Detect which cell encompasses the target text, then output its (X, Y) center coordinate. 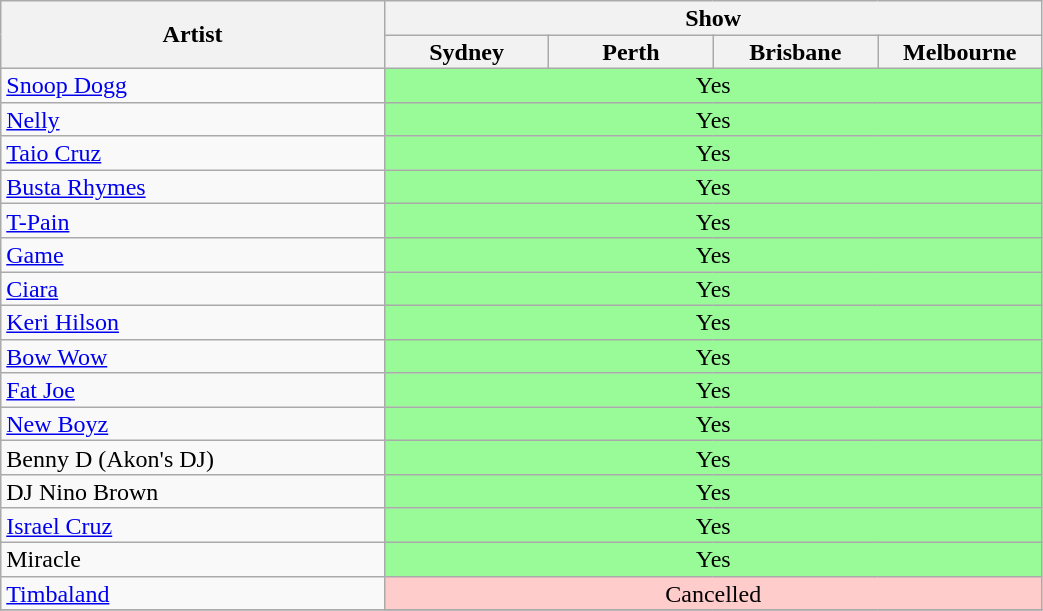
DJ Nino Brown (193, 492)
Timbaland (193, 593)
Fat Joe (193, 390)
Artist (193, 35)
Israel Cruz (193, 525)
Nelly (193, 119)
Brisbane (795, 52)
T-Pain (193, 221)
Keri Hilson (193, 322)
Snoop Dogg (193, 85)
Ciara (193, 289)
Miracle (193, 559)
Bow Wow (193, 356)
Show (713, 18)
Melbourne (960, 52)
Taio Cruz (193, 153)
Sydney (466, 52)
Benny D (Akon's DJ) (193, 458)
Perth (631, 52)
Cancelled (713, 593)
New Boyz (193, 424)
Game (193, 255)
Busta Rhymes (193, 187)
